Pinpoint the cell where the given text exists, returning its (X, Y) midpoint coordinate. 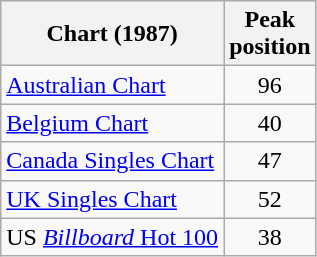
Canada Singles Chart (112, 161)
Australian Chart (112, 85)
52 (270, 199)
Belgium Chart (112, 123)
96 (270, 85)
Chart (1987) (112, 34)
US Billboard Hot 100 (112, 237)
Peakposition (270, 34)
47 (270, 161)
40 (270, 123)
UK Singles Chart (112, 199)
38 (270, 237)
